Locate the cell with the specified text and output its (X, Y) center coordinate. 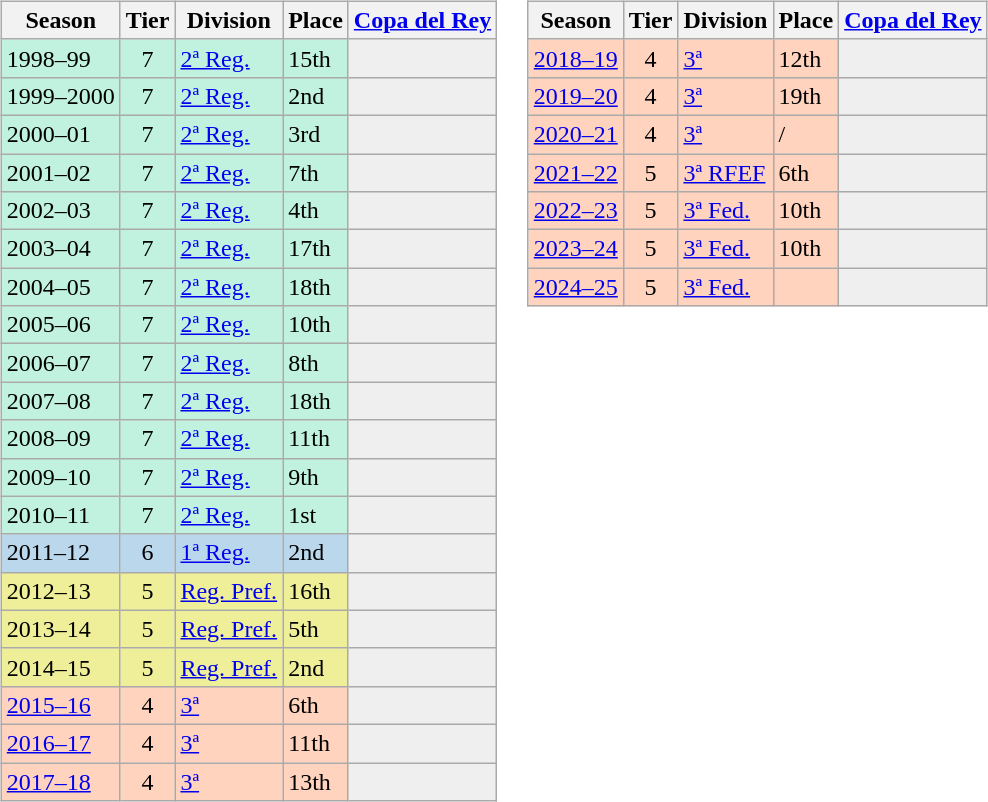
2017–18 (60, 781)
2006–07 (60, 363)
2012–13 (60, 591)
2004–05 (60, 287)
2009–10 (60, 477)
17th (316, 249)
2016–17 (60, 743)
5th (316, 629)
1st (316, 515)
2024–25 (576, 287)
7th (316, 173)
2008–09 (60, 439)
1ª Reg. (229, 553)
2020–21 (576, 134)
9th (316, 477)
12th (806, 58)
2023–24 (576, 249)
2001–02 (60, 173)
2002–03 (60, 211)
2019–20 (576, 96)
16th (316, 591)
4th (316, 211)
2000–01 (60, 134)
2005–06 (60, 325)
2015–16 (60, 705)
15th (316, 58)
3rd (316, 134)
2003–04 (60, 249)
2021–22 (576, 173)
2010–11 (60, 515)
1998–99 (60, 58)
2011–12 (60, 553)
/ (806, 134)
19th (806, 96)
2013–14 (60, 629)
2022–23 (576, 211)
1999–2000 (60, 96)
6 (148, 553)
2014–15 (60, 667)
2018–19 (576, 58)
8th (316, 363)
13th (316, 781)
2007–08 (60, 401)
3ª RFEF (726, 173)
